For the text-containing cell, return its midpoint in [X, Y] coordinate format. 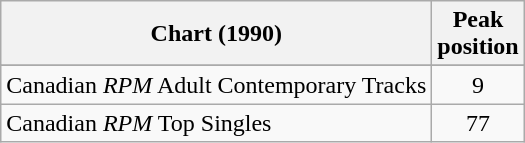
Chart (1990) [216, 34]
Peakposition [478, 34]
Canadian RPM Adult Contemporary Tracks [216, 85]
Canadian RPM Top Singles [216, 123]
9 [478, 85]
77 [478, 123]
